Pinpoint the cell where the given text exists, returning its (X, Y) midpoint coordinate. 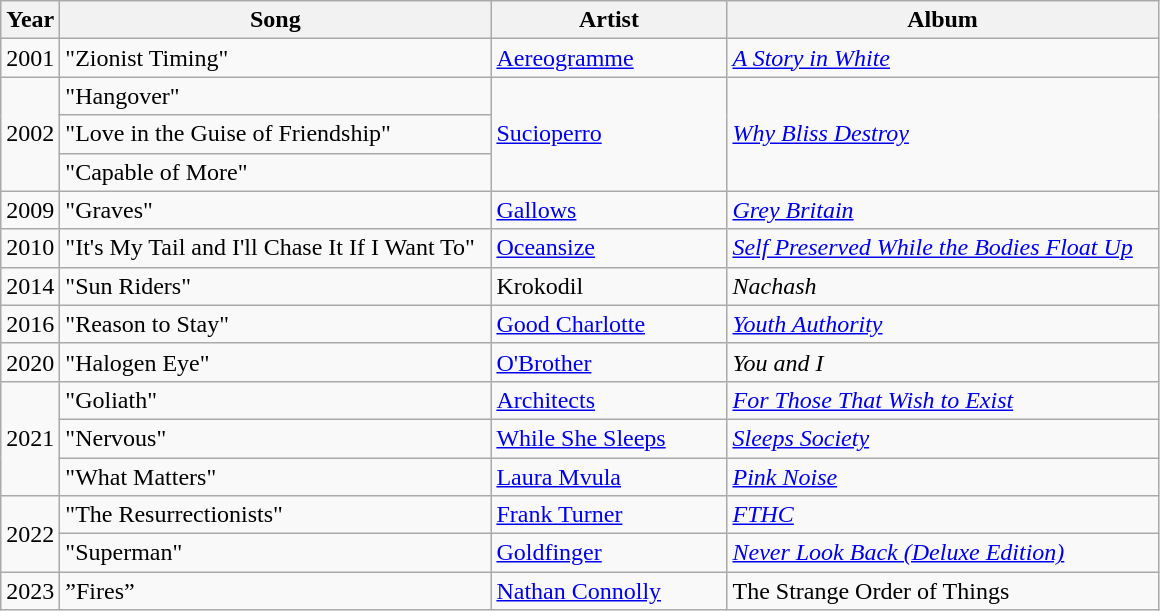
2009 (30, 210)
Why Bliss Destroy (942, 134)
The Strange Order of Things (942, 591)
"Goliath" (276, 400)
”Fires” (276, 591)
Year (30, 20)
2016 (30, 324)
2021 (30, 438)
Architects (609, 400)
Gallows (609, 210)
2010 (30, 248)
"Nervous" (276, 438)
For Those That Wish to Exist (942, 400)
Good Charlotte (609, 324)
"Graves" (276, 210)
Goldfinger (609, 553)
"The Resurrectionists" (276, 515)
Aereogramme (609, 58)
Laura Mvula (609, 477)
"Sun Riders" (276, 286)
Oceansize (609, 248)
Nathan Connolly (609, 591)
Pink Noise (942, 477)
"It's My Tail and I'll Chase It If I Want To" (276, 248)
Self Preserved While the Bodies Float Up (942, 248)
Artist (609, 20)
FTHC (942, 515)
"Zionist Timing" (276, 58)
Never Look Back (Deluxe Edition) (942, 553)
"What Matters" (276, 477)
2023 (30, 591)
2002 (30, 134)
You and I (942, 362)
Nachash (942, 286)
Album (942, 20)
2022 (30, 534)
2001 (30, 58)
Sleeps Society (942, 438)
"Love in the Guise of Friendship" (276, 134)
Youth Authority (942, 324)
O'Brother (609, 362)
"Capable of More" (276, 172)
"Superman" (276, 553)
Frank Turner (609, 515)
2020 (30, 362)
While She Sleeps (609, 438)
Grey Britain (942, 210)
Krokodil (609, 286)
"Halogen Eye" (276, 362)
2014 (30, 286)
"Hangover" (276, 96)
A Story in White (942, 58)
Song (276, 20)
"Reason to Stay" (276, 324)
Sucioperro (609, 134)
